Provide the [x, y] coordinate of the cell's center where the given text is located.  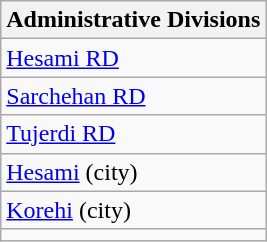
Sarchehan RD [134, 96]
Korehi (city) [134, 210]
Tujerdi RD [134, 134]
Administrative Divisions [134, 20]
Hesami (city) [134, 172]
Hesami RD [134, 58]
